Find where the given text appears and provide that cell's center as [x, y] coordinate. 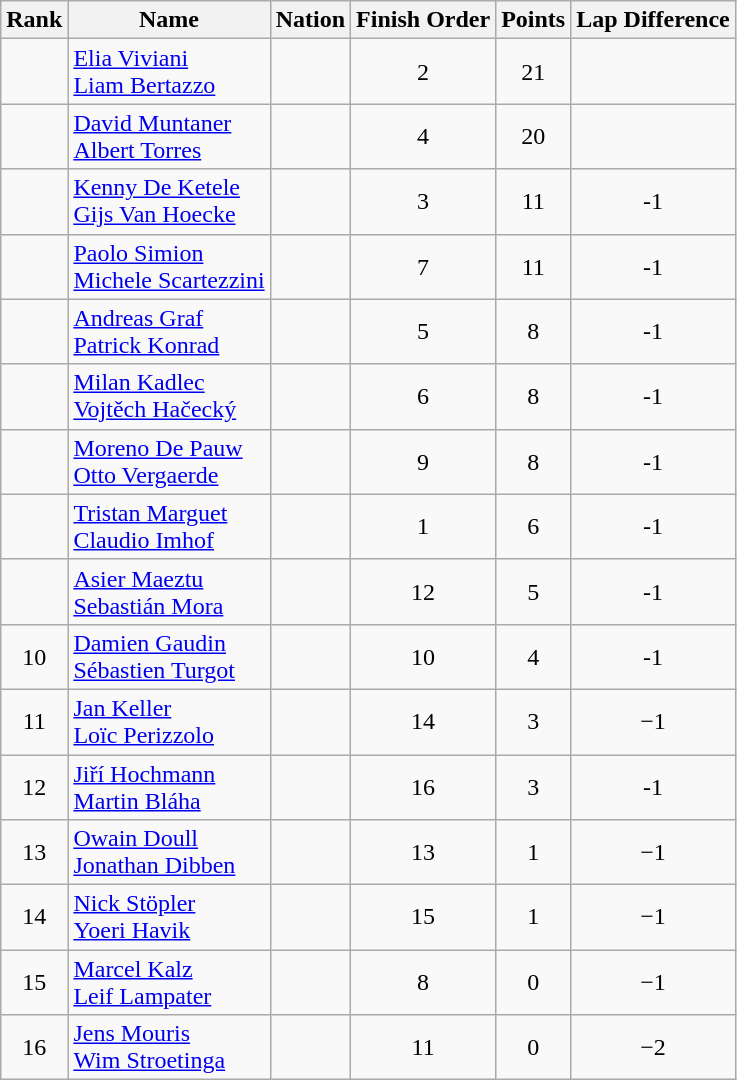
Kenny De KeteleGijs Van Hoecke [169, 202]
20 [534, 136]
Asier MaeztuSebastián Mora [169, 592]
Moreno De PauwOtto Vergaerde [169, 462]
Jens MourisWim Stroetinga [169, 1048]
David MuntanerAlbert Torres [169, 136]
−2 [654, 1048]
Lap Difference [654, 20]
Nation [310, 20]
Milan KadlecVojtěch Hačecký [169, 396]
21 [534, 72]
Points [534, 20]
Owain DoullJonathan Dibben [169, 852]
7 [424, 266]
9 [424, 462]
Finish Order [424, 20]
Jiří HochmannMartin Bláha [169, 786]
Damien GaudinSébastien Turgot [169, 656]
Marcel KalzLeif Lampater [169, 982]
Paolo SimionMichele Scartezzini [169, 266]
Rank [34, 20]
2 [424, 72]
Elia VivianiLiam Bertazzo [169, 72]
Andreas GrafPatrick Konrad [169, 332]
Name [169, 20]
Nick StöplerYoeri Havik [169, 918]
Jan KellerLoïc Perizzolo [169, 722]
Tristan MarguetClaudio Imhof [169, 526]
